Identify which cell holds the provided text, then report its [X, Y] central coordinate. 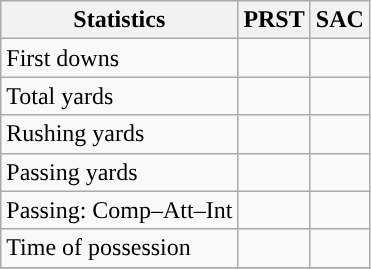
Rushing yards [120, 134]
Passing: Comp–Att–Int [120, 210]
Time of possession [120, 248]
SAC [340, 20]
Total yards [120, 96]
First downs [120, 58]
PRST [274, 20]
Statistics [120, 20]
Passing yards [120, 172]
